Locate the cell with the specified text and output its (X, Y) center coordinate. 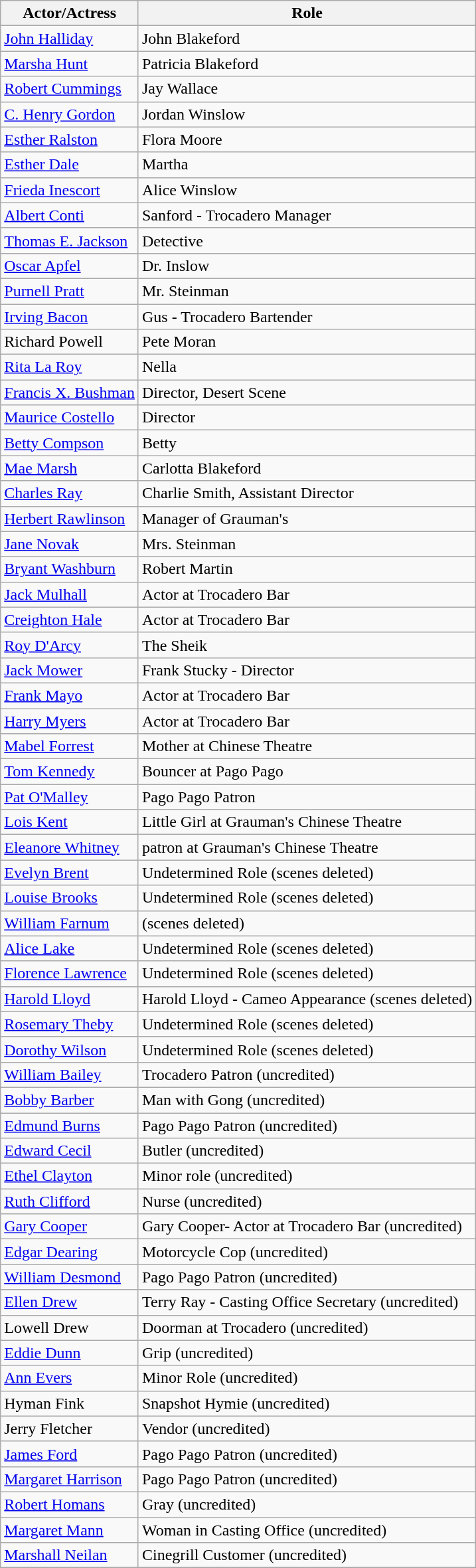
Bobby Barber (70, 1100)
Jane Novak (70, 544)
Herbert Rawlinson (70, 519)
Mabel Forrest (70, 746)
Betty Compson (70, 443)
Flora Moore (307, 139)
Eddie Dunn (70, 1353)
Margaret Mann (70, 1529)
Sanford - Trocadero Manager (307, 215)
Trocadero Patron (uncredited) (307, 1075)
Florence Lawrence (70, 974)
Gray (uncredited) (307, 1504)
Frieda Inescort (70, 190)
Terry Ray - Casting Office Secretary (uncredited) (307, 1302)
Charlie Smith, Assistant Director (307, 493)
Esther Ralston (70, 139)
Pete Moran (307, 342)
Ann Evers (70, 1378)
Margaret Harrison (70, 1479)
Eleanore Whitney (70, 847)
Lois Kent (70, 822)
Jordan Winslow (307, 114)
Martha (307, 165)
The Sheik (307, 645)
Detective (307, 240)
Maurice Costello (70, 418)
Minor Role (uncredited) (307, 1378)
Mae Marsh (70, 468)
Irving Bacon (70, 317)
Alice Lake (70, 948)
Robert Homans (70, 1504)
Jerry Fletcher (70, 1429)
Rita La Roy (70, 367)
Esther Dale (70, 165)
John Blakeford (307, 39)
Lowell Drew (70, 1328)
James Ford (70, 1454)
(scenes deleted) (307, 923)
Jack Mower (70, 670)
Marsha Hunt (70, 64)
Patricia Blakeford (307, 64)
Marshall Neilan (70, 1555)
Actor/Actress (70, 13)
Frank Mayo (70, 695)
Ethel Clayton (70, 1176)
Alice Winslow (307, 190)
Hyman Fink (70, 1403)
Gary Cooper (70, 1227)
Bouncer at Pago Pago (307, 772)
Tom Kennedy (70, 772)
Francis X. Bushman (70, 392)
William Farnum (70, 923)
Jack Mulhall (70, 594)
Thomas E. Jackson (70, 240)
William Desmond (70, 1277)
Little Girl at Grauman's Chinese Theatre (307, 822)
Vendor (uncredited) (307, 1429)
Charles Ray (70, 493)
Harold Lloyd - Cameo Appearance (scenes deleted) (307, 999)
Roy D'Arcy (70, 645)
Creighton Hale (70, 620)
Frank Stucky - Director (307, 670)
Grip (uncredited) (307, 1353)
Cinegrill Customer (uncredited) (307, 1555)
Manager of Grauman's (307, 519)
Gary Cooper- Actor at Trocadero Bar (uncredited) (307, 1227)
John Halliday (70, 39)
Bryant Washburn (70, 569)
Dr. Inslow (307, 266)
William Bailey (70, 1075)
Nurse (uncredited) (307, 1201)
Motorcycle Cop (uncredited) (307, 1252)
patron at Grauman's Chinese Theatre (307, 847)
Ruth Clifford (70, 1201)
Woman in Casting Office (uncredited) (307, 1529)
Albert Conti (70, 215)
Jay Wallace (307, 89)
Louise Brooks (70, 898)
Dorothy Wilson (70, 1049)
Rosemary Theby (70, 1024)
Evelyn Brent (70, 873)
Minor role (uncredited) (307, 1176)
Mr. Steinman (307, 291)
Nella (307, 367)
Robert Martin (307, 569)
Butler (uncredited) (307, 1151)
Carlotta Blakeford (307, 468)
Director (307, 418)
Purnell Pratt (70, 291)
Mother at Chinese Theatre (307, 746)
Robert Cummings (70, 89)
Pago Pago Patron (307, 797)
Snapshot Hymie (uncredited) (307, 1403)
Oscar Apfel (70, 266)
Doorman at Trocadero (uncredited) (307, 1328)
Harry Myers (70, 721)
Gus - Trocadero Bartender (307, 317)
C. Henry Gordon (70, 114)
Role (307, 13)
Edgar Dearing (70, 1252)
Director, Desert Scene (307, 392)
Harold Lloyd (70, 999)
Edmund Burns (70, 1126)
Man with Gong (uncredited) (307, 1100)
Ellen Drew (70, 1302)
Betty (307, 443)
Edward Cecil (70, 1151)
Pat O'Malley (70, 797)
Mrs. Steinman (307, 544)
Richard Powell (70, 342)
